Scan for the cell matching the given text and deliver its (x, y) coordinate at center. 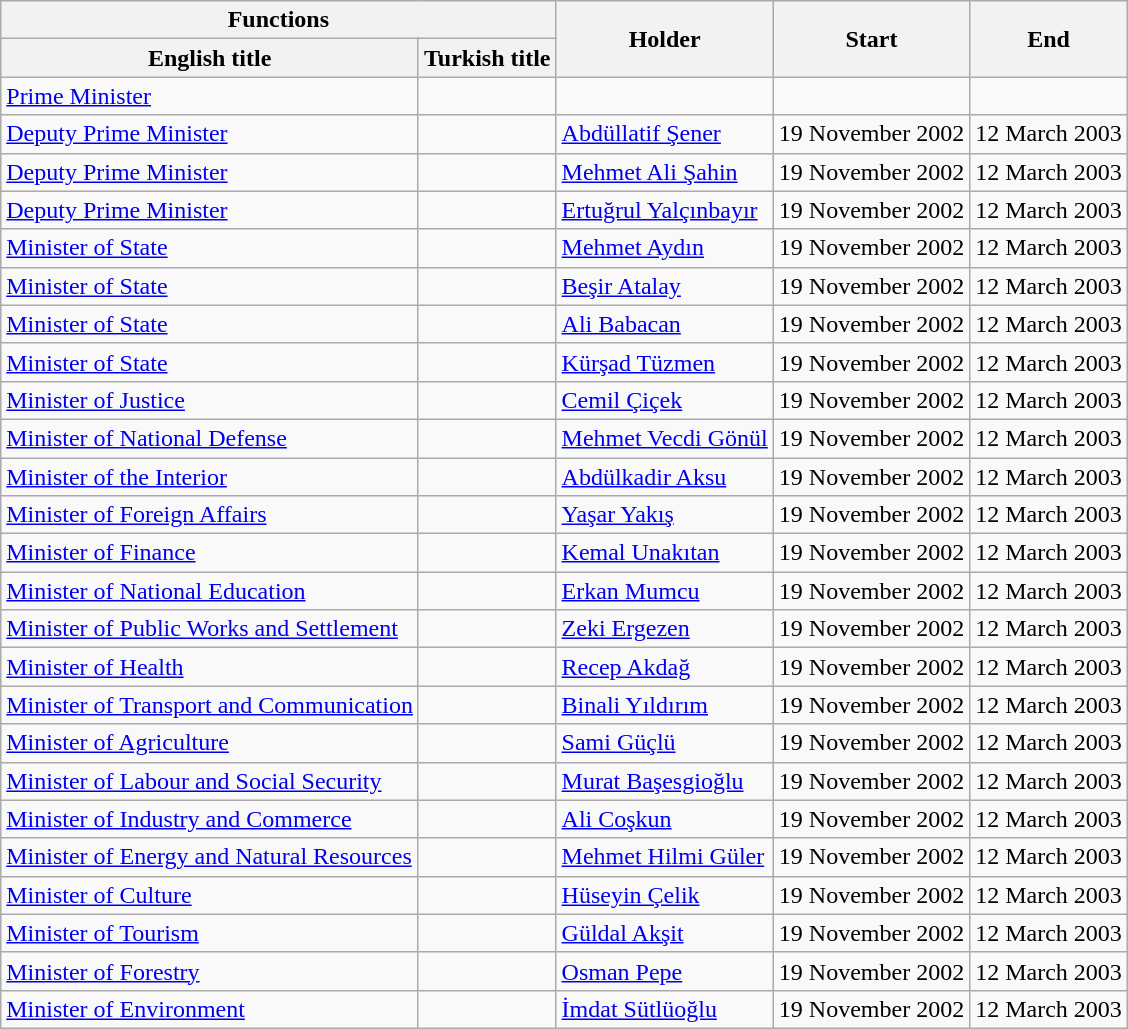
İmdat Sütlüoğlu (664, 1009)
Minister of Forestry (210, 971)
Minister of Industry and Commerce (210, 819)
Minister of Energy and Natural Resources (210, 857)
Turkish title (487, 58)
Ali Babacan (664, 324)
Mehmet Vecdi Gönül (664, 438)
Start (871, 39)
Minister of Health (210, 667)
Minister of Agriculture (210, 743)
Minister of Finance (210, 553)
Kürşad Tüzmen (664, 362)
Binali Yıldırım (664, 705)
Kemal Unakıtan (664, 553)
Güldal Akşit (664, 933)
Minister of Labour and Social Security (210, 781)
Erkan Mumcu (664, 591)
Murat Başesgioğlu (664, 781)
Abdülkadir Aksu (664, 477)
English title (210, 58)
Functions (278, 20)
Prime Minister (210, 96)
Abdüllatif Şener (664, 134)
End (1049, 39)
Minister of National Defense (210, 438)
Ertuğrul Yalçınbayır (664, 210)
Beşir Atalay (664, 286)
Hüseyin Çelik (664, 895)
Minister of Public Works and Settlement (210, 629)
Ali Coşkun (664, 819)
Minister of Transport and Communication (210, 705)
Recep Akdağ (664, 667)
Zeki Ergezen (664, 629)
Holder (664, 39)
Cemil Çiçek (664, 400)
Mehmet Ali Şahin (664, 172)
Minister of National Education (210, 591)
Sami Güçlü (664, 743)
Minister of the Interior (210, 477)
Minister of Tourism (210, 933)
Mehmet Hilmi Güler (664, 857)
Minister of Culture (210, 895)
Osman Pepe (664, 971)
Minister of Foreign Affairs (210, 515)
Mehmet Aydın (664, 248)
Minister of Environment (210, 1009)
Minister of Justice (210, 400)
Yaşar Yakış (664, 515)
